Search for the cell housing the specified text and yield its (X, Y) center coordinate. 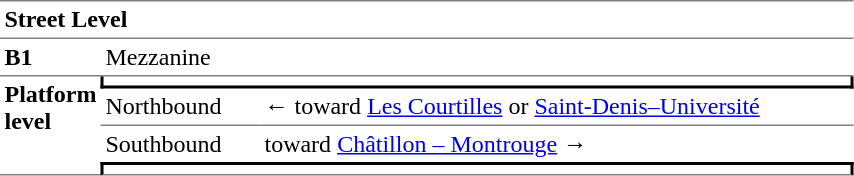
Mezzanine (478, 58)
Street Level (427, 20)
toward Châtillon – Montrouge → (557, 144)
Northbound (180, 107)
Platform level (50, 126)
← toward Les Courtilles or Saint-Denis–Université (557, 107)
Southbound (180, 144)
B1 (50, 58)
